Scan for the cell matching the given text and deliver its [x, y] coordinate at center. 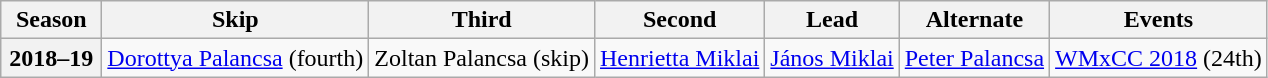
Henrietta Miklai [679, 58]
Third [482, 20]
János Miklai [832, 58]
WMxCC 2018 (24th) [1159, 58]
2018–19 [52, 58]
Dorottya Palancsa (fourth) [236, 58]
Skip [236, 20]
Peter Palancsa [974, 58]
Lead [832, 20]
Season [52, 20]
Second [679, 20]
Zoltan Palancsa (skip) [482, 58]
Alternate [974, 20]
Events [1159, 20]
